Scan for the cell matching the given text and deliver its (X, Y) coordinate at center. 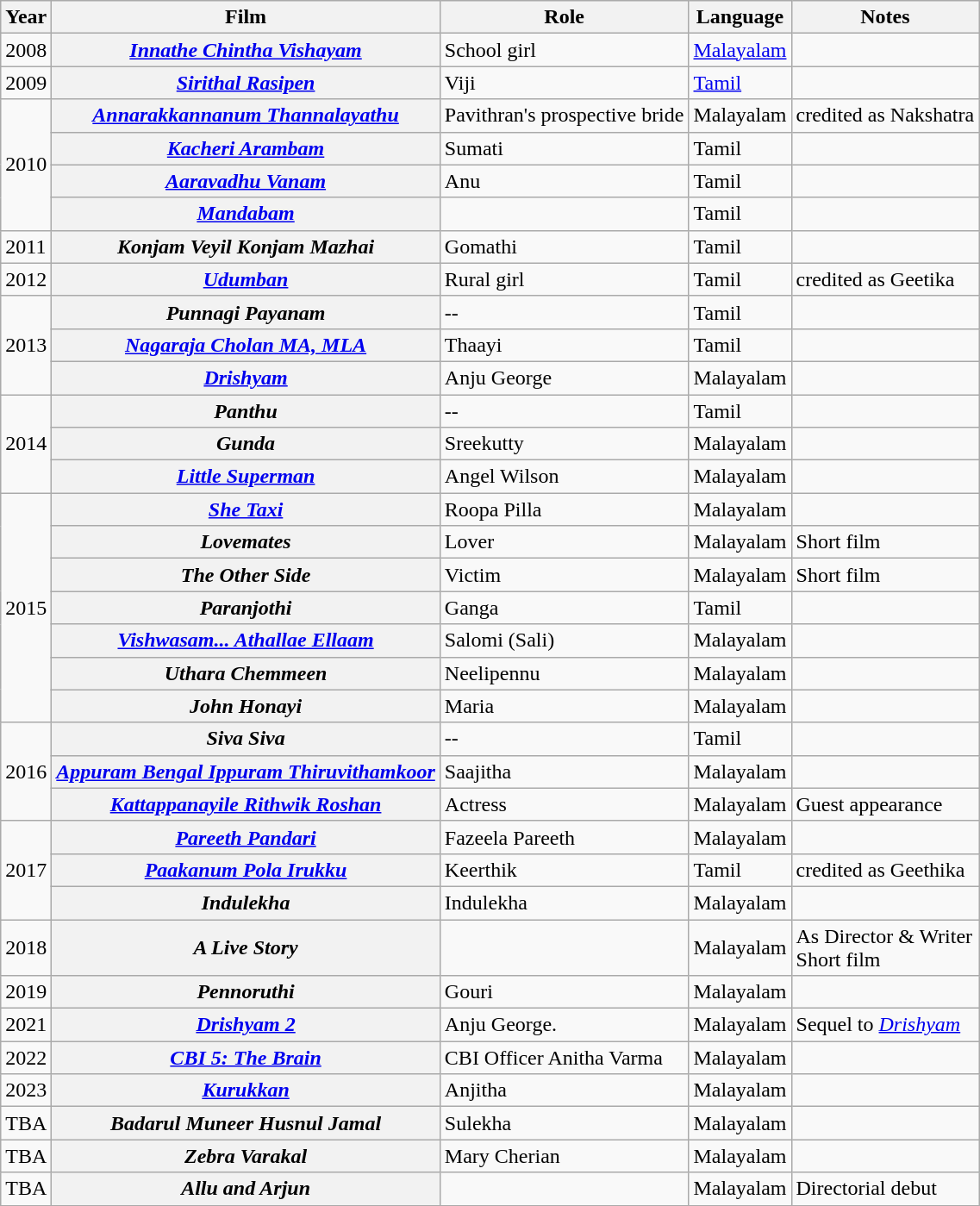
Rural girl (564, 279)
Drishyam (247, 378)
Guest appearance (885, 804)
Anu (564, 181)
Little Superman (247, 477)
CBI Officer Anitha Varma (564, 1058)
2021 (26, 1025)
Film (247, 17)
Sumati (564, 148)
Nagaraja Cholan MA, MLA (247, 345)
Role (564, 17)
2015 (26, 608)
Allu and Arjun (247, 1189)
Anju George. (564, 1025)
Angel Wilson (564, 477)
Appuram Bengal Ippuram Thiruvithamkoor (247, 772)
Paranjothi (247, 608)
Vishwasam... Athallae Ellaam (247, 640)
2010 (26, 165)
Anjitha (564, 1090)
2016 (26, 772)
Year (26, 17)
2017 (26, 870)
2012 (26, 279)
2023 (26, 1090)
Notes (885, 17)
School girl (564, 50)
Roopa Pilla (564, 509)
Pennoruthi (247, 992)
Aaravadhu Vanam (247, 181)
Ganga (564, 608)
Annarakkannanum Thannalayathu (247, 116)
2011 (26, 247)
credited as Geetika (885, 279)
Gunda (247, 444)
Thaayi (564, 345)
2009 (26, 83)
Sreekutty (564, 444)
Innathe Chintha Vishayam (247, 50)
Udumban (247, 279)
Gomathi (564, 247)
Actress (564, 804)
Siva Siva (247, 739)
Gouri (564, 992)
Fazeela Pareeth (564, 837)
Konjam Veyil Konjam Mazhai (247, 247)
2014 (26, 444)
Anju George (564, 378)
Sirithal Rasipen (247, 83)
Maria (564, 706)
Lovemates (247, 542)
Kurukkan (247, 1090)
Salomi (Sali) (564, 640)
Panthu (247, 411)
A Live Story (247, 947)
Badarul Muneer Husnul Jamal (247, 1123)
The Other Side (247, 575)
Zebra Varakal (247, 1156)
Punnagi Payanam (247, 312)
Uthara Chemmeen (247, 673)
Kacheri Arambam (247, 148)
Sulekha (564, 1123)
credited as Nakshatra (885, 116)
2018 (26, 947)
2022 (26, 1058)
Neelipennu (564, 673)
As Director & Writer Short film (885, 947)
Kattappanayile Rithwik Roshan (247, 804)
Saajitha (564, 772)
Mandabam (247, 214)
2013 (26, 345)
Directorial debut (885, 1189)
Pavithran's prospective bride (564, 116)
Viji (564, 83)
John Honayi (247, 706)
Pareeth Pandari (247, 837)
Paakanum Pola Irukku (247, 870)
Language (740, 17)
Victim (564, 575)
Keerthik (564, 870)
credited as Geethika (885, 870)
Mary Cherian (564, 1156)
2008 (26, 50)
Lover (564, 542)
Sequel to Drishyam (885, 1025)
Drishyam 2 (247, 1025)
She Taxi (247, 509)
2019 (26, 992)
CBI 5: The Brain (247, 1058)
